From the cell containing the given text, extract its center point as [x, y] coordinate. 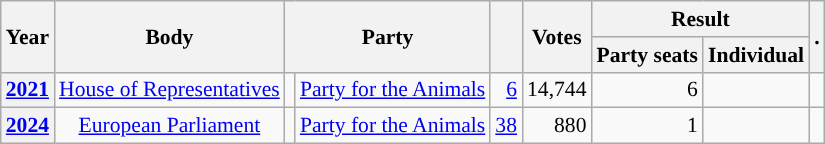
1 [646, 126]
38 [506, 126]
14,744 [556, 90]
House of Representatives [170, 90]
Party [388, 36]
880 [556, 126]
. [817, 36]
Votes [556, 36]
Year [28, 36]
Party seats [646, 55]
Individual [756, 55]
2024 [28, 126]
European Parliament [170, 126]
Result [700, 19]
Body [170, 36]
2021 [28, 90]
